Pinpoint the cell where the given text exists, returning its [X, Y] midpoint coordinate. 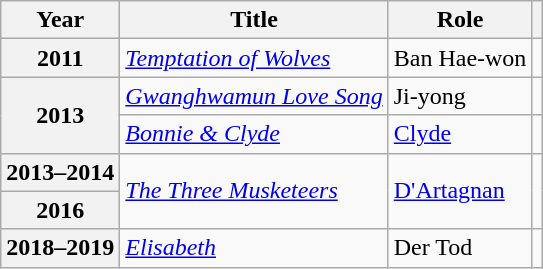
Clyde [460, 134]
Der Tod [460, 248]
Role [460, 20]
Title [254, 20]
2013–2014 [60, 172]
Ji-yong [460, 96]
Ban Hae-won [460, 58]
Gwanghwamun Love Song [254, 96]
2016 [60, 210]
The Three Musketeers [254, 191]
Bonnie & Clyde [254, 134]
Year [60, 20]
2018–2019 [60, 248]
Temptation of Wolves [254, 58]
2013 [60, 115]
Elisabeth [254, 248]
D'Artagnan [460, 191]
2011 [60, 58]
